Provide the [X, Y] coordinate of the cell's center where the given text is located.  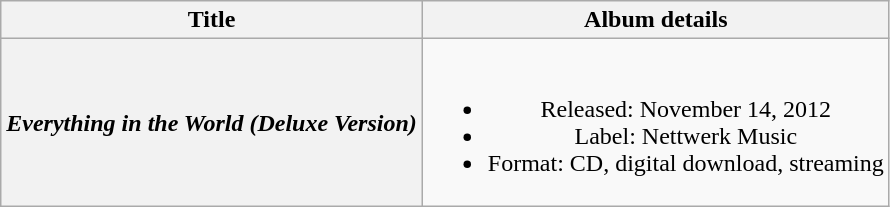
Everything in the World (Deluxe Version) [212, 122]
Released: November 14, 2012Label: Nettwerk MusicFormat: CD, digital download, streaming [656, 122]
Title [212, 20]
Album details [656, 20]
